Search for the cell housing the specified text and yield its (x, y) center coordinate. 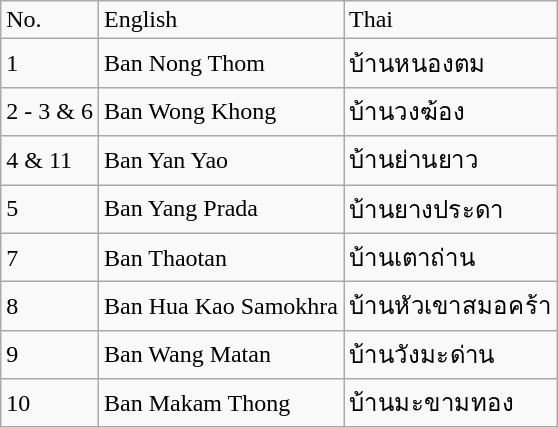
9 (50, 354)
1 (50, 64)
English (220, 20)
10 (50, 404)
บ้านยางประดา (451, 208)
No. (50, 20)
Ban Hua Kao Samokhra (220, 306)
5 (50, 208)
บ้านหนองตม (451, 64)
Ban Yan Yao (220, 160)
Ban Wang Matan (220, 354)
บ้านหัวเขาสมอคร้า (451, 306)
Ban Nong Thom (220, 64)
Ban Makam Thong (220, 404)
Ban Yang Prada (220, 208)
Ban Thaotan (220, 258)
7 (50, 258)
บ้านมะขามทอง (451, 404)
8 (50, 306)
บ้านวังมะด่าน (451, 354)
2 - 3 & 6 (50, 112)
บ้านย่านยาว (451, 160)
บ้านวงฆ้อง (451, 112)
Thai (451, 20)
บ้านเตาถ่าน (451, 258)
4 & 11 (50, 160)
Ban Wong Khong (220, 112)
